Locate the cell with the specified text and output its [x, y] center coordinate. 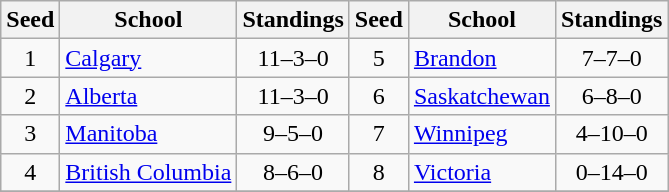
Calgary [148, 58]
7 [378, 134]
0–14–0 [611, 172]
4 [30, 172]
6–8–0 [611, 96]
9–5–0 [293, 134]
Brandon [482, 58]
6 [378, 96]
3 [30, 134]
British Columbia [148, 172]
Winnipeg [482, 134]
4–10–0 [611, 134]
Manitoba [148, 134]
Victoria [482, 172]
2 [30, 96]
8–6–0 [293, 172]
Alberta [148, 96]
7–7–0 [611, 58]
5 [378, 58]
Saskatchewan [482, 96]
8 [378, 172]
1 [30, 58]
